Provide the (X, Y) coordinate of the cell's center where the given text is located.  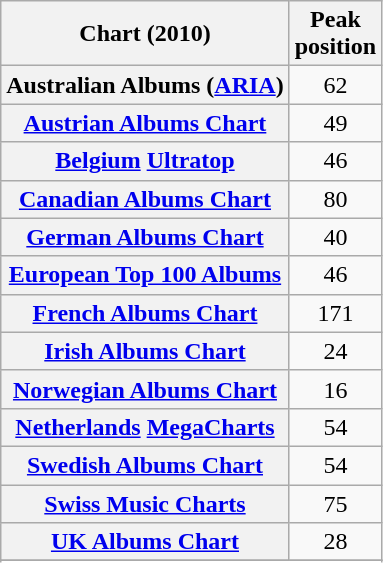
62 (335, 85)
Austrian Albums Chart (145, 123)
Norwegian Albums Chart (145, 389)
European Top 100 Albums (145, 275)
40 (335, 237)
49 (335, 123)
Belgium Ultratop (145, 161)
Canadian Albums Chart (145, 199)
Chart (2010) (145, 34)
German Albums Chart (145, 237)
75 (335, 503)
28 (335, 542)
Netherlands MegaCharts (145, 427)
Peakposition (335, 34)
French Albums Chart (145, 313)
Swedish Albums Chart (145, 465)
24 (335, 351)
Swiss Music Charts (145, 503)
16 (335, 389)
UK Albums Chart (145, 542)
Irish Albums Chart (145, 351)
Australian Albums (ARIA) (145, 85)
80 (335, 199)
171 (335, 313)
